From the cell containing the given text, extract its center point as [x, y] coordinate. 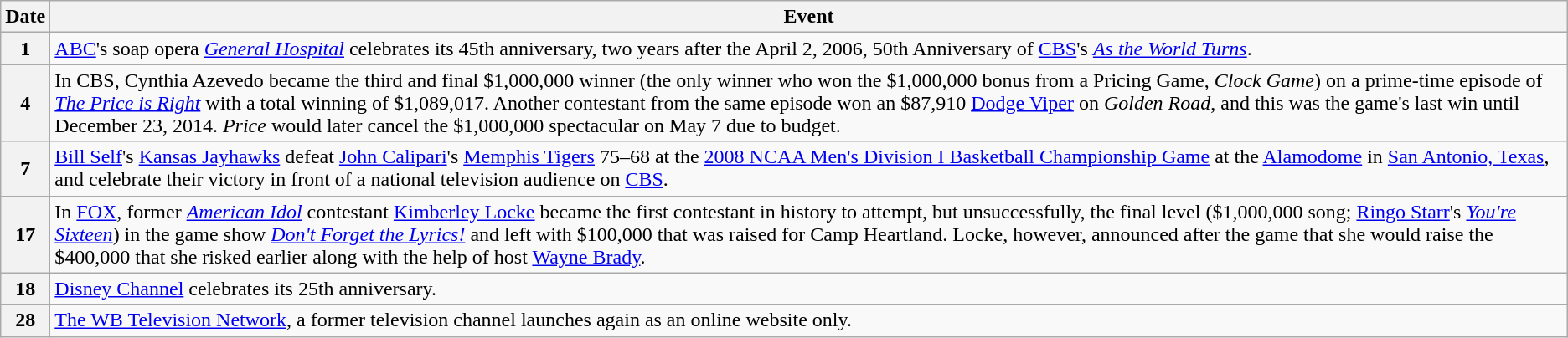
Date [25, 17]
7 [25, 169]
4 [25, 103]
28 [25, 320]
18 [25, 289]
The WB Television Network, a former television channel launches again as an online website only. [809, 320]
Disney Channel celebrates its 25th anniversary. [809, 289]
17 [25, 234]
Event [809, 17]
ABC's soap opera General Hospital celebrates its 45th anniversary, two years after the April 2, 2006, 50th Anniversary of CBS's As the World Turns. [809, 49]
1 [25, 49]
